Output the [x, y] coordinate of the center of the cell containing the given text.  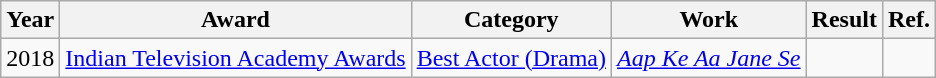
Aap Ke Aa Jane Se [708, 58]
Category [511, 20]
Work [708, 20]
Award [236, 20]
Ref. [908, 20]
Result [844, 20]
2018 [30, 58]
Year [30, 20]
Best Actor (Drama) [511, 58]
Indian Television Academy Awards [236, 58]
